Find where the given text appears and provide that cell's center as [x, y] coordinate. 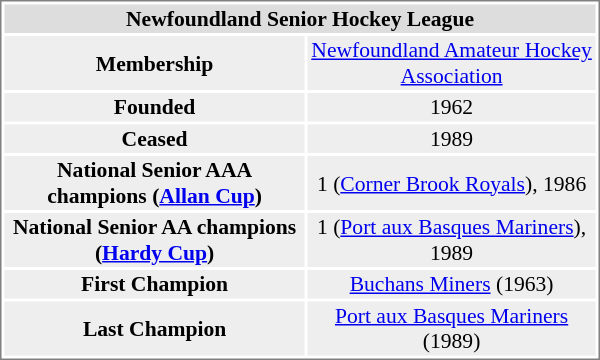
Buchans Miners (1963) [452, 284]
First Champion [154, 284]
Membership [154, 63]
Port aux Basques Mariners (1989) [452, 329]
Founded [154, 107]
Newfoundland Amateur Hockey Association [452, 63]
1 (Corner Brook Royals), 1986 [452, 183]
National Senior AA champions (Hardy Cup) [154, 240]
Ceased [154, 138]
1989 [452, 138]
1962 [452, 107]
Newfoundland Senior Hockey League [300, 18]
1 (Port aux Basques Mariners), 1989 [452, 240]
National Senior AAA champions (Allan Cup) [154, 183]
Last Champion [154, 329]
